Extract the [X, Y] coordinate from the center of the cell holding the provided text.  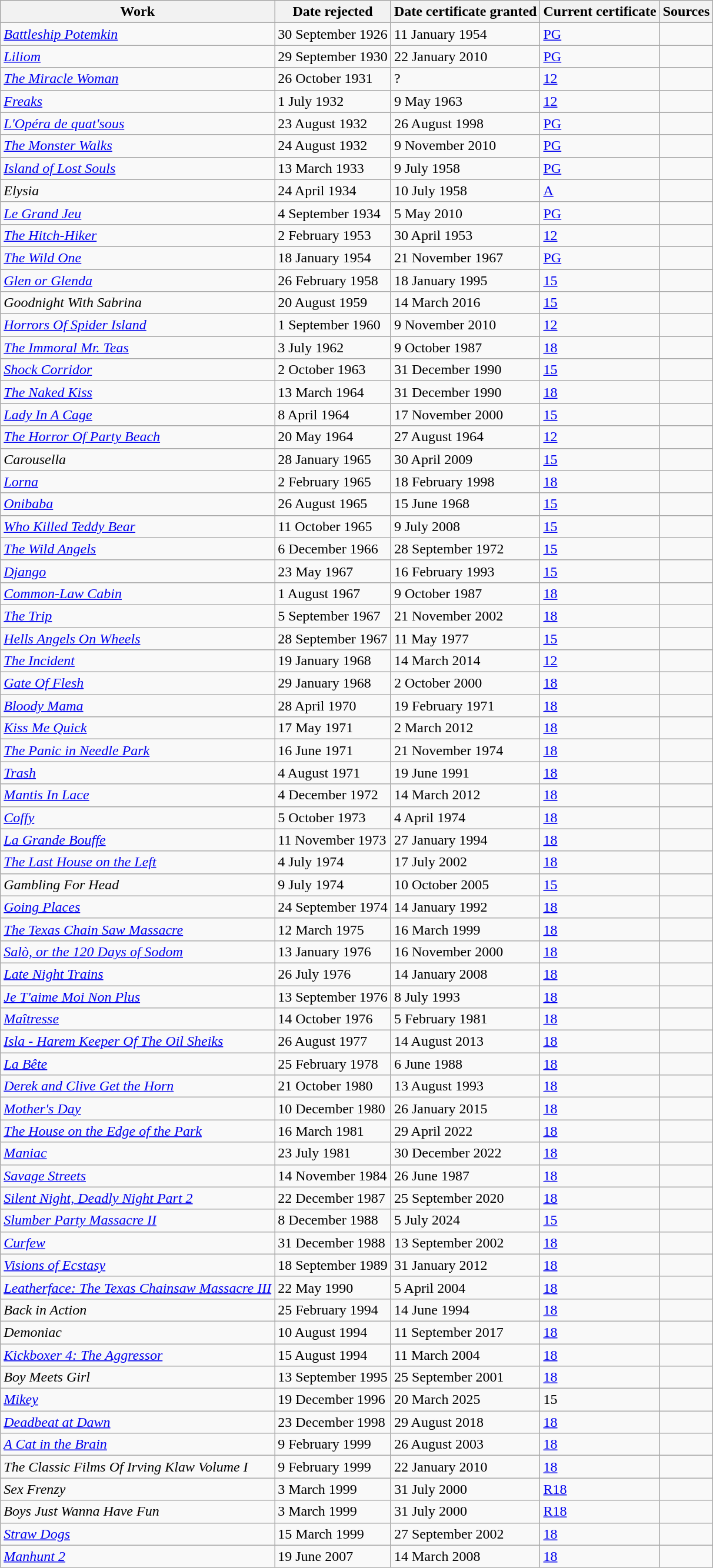
The Immoral Mr. Teas [138, 348]
Salò, or the 120 Days of Sodom [138, 952]
The Wild One [138, 258]
2 October 2000 [465, 683]
11 January 1954 [465, 34]
23 August 1932 [333, 124]
Boys Just Wanna Have Fun [138, 1512]
11 March 2004 [465, 1355]
2 February 1965 [333, 482]
29 September 1930 [333, 56]
30 April 1953 [465, 235]
Island of Lost Souls [138, 168]
La Bête [138, 1064]
19 February 1971 [465, 706]
4 December 1972 [333, 795]
15 August 1994 [333, 1355]
26 July 1976 [333, 974]
19 December 1996 [333, 1400]
26 August 1965 [333, 504]
Savage Streets [138, 1176]
The Wild Angels [138, 549]
Slumber Party Massacre II [138, 1220]
6 December 1966 [333, 549]
15 March 1999 [333, 1534]
Kiss Me Quick [138, 728]
Deadbeat at Dawn [138, 1422]
22 December 1987 [333, 1198]
16 March 1999 [465, 929]
25 February 1994 [333, 1310]
5 July 2024 [465, 1220]
Mother's Day [138, 1109]
? [465, 79]
Je T'aime Moi Non Plus [138, 997]
5 May 2010 [465, 213]
26 January 2015 [465, 1109]
The Texas Chain Saw Massacre [138, 929]
14 June 1994 [465, 1310]
La Grande Bouffe [138, 840]
5 February 1981 [465, 1019]
18 January 1995 [465, 281]
Date certificate granted [465, 12]
26 February 1958 [333, 281]
10 December 1980 [333, 1109]
9 May 1963 [465, 101]
Curfew [138, 1243]
19 June 1991 [465, 773]
23 July 1981 [333, 1153]
21 November 2002 [465, 616]
Sex Frenzy [138, 1489]
Work [138, 12]
18 January 1954 [333, 258]
26 August 1977 [333, 1042]
13 March 1964 [333, 392]
14 March 2008 [465, 1556]
Kickboxer 4: The Aggressor [138, 1355]
Shock Corridor [138, 370]
20 May 1964 [333, 437]
2 March 2012 [465, 728]
Coffy [138, 818]
Lady In A Cage [138, 415]
3 July 1962 [333, 348]
10 July 1958 [465, 191]
26 June 1987 [465, 1176]
29 August 2018 [465, 1422]
27 August 1964 [465, 437]
The Naked Kiss [138, 392]
1 August 1967 [333, 593]
13 August 1993 [465, 1086]
Django [138, 571]
27 January 1994 [465, 840]
L'Opéra de quat'sous [138, 124]
20 March 2025 [465, 1400]
14 October 1976 [333, 1019]
Bloody Mama [138, 706]
The Classic Films Of Irving Klaw Volume I [138, 1467]
14 March 2012 [465, 795]
5 September 1967 [333, 616]
Back in Action [138, 1310]
Goodnight With Sabrina [138, 303]
28 September 1972 [465, 549]
21 October 1980 [333, 1086]
30 December 2022 [465, 1153]
8 July 1993 [465, 997]
Isla - Harem Keeper Of The Oil Sheiks [138, 1042]
Gambling For Head [138, 885]
Manhunt 2 [138, 1556]
Leatherface: The Texas Chainsaw Massacre III [138, 1287]
30 April 2009 [465, 459]
Horrors Of Spider Island [138, 325]
Maîtresse [138, 1019]
29 January 1968 [333, 683]
21 November 1967 [465, 258]
24 August 1932 [333, 146]
Visions of Ecstasy [138, 1265]
The Miracle Woman [138, 79]
26 October 1931 [333, 79]
11 September 2017 [465, 1332]
29 April 2022 [465, 1131]
Silent Night, Deadly Night Part 2 [138, 1198]
10 August 1994 [333, 1332]
Elysia [138, 191]
8 December 1988 [333, 1220]
Date rejected [333, 12]
The House on the Edge of the Park [138, 1131]
18 February 1998 [465, 482]
Liliom [138, 56]
15 June 1968 [465, 504]
5 April 2004 [465, 1287]
9 July 2008 [465, 526]
5 October 1973 [333, 818]
28 April 1970 [333, 706]
14 August 2013 [465, 1042]
31 January 2012 [465, 1265]
Carousella [138, 459]
2 October 1963 [333, 370]
The Horror Of Party Beach [138, 437]
Hells Angels On Wheels [138, 638]
1 July 1932 [333, 101]
16 March 1981 [333, 1131]
23 May 1967 [333, 571]
4 April 1974 [465, 818]
16 June 1971 [333, 750]
13 January 1976 [333, 952]
8 April 1964 [333, 415]
4 August 1971 [333, 773]
A Cat in the Brain [138, 1444]
9 July 1958 [465, 168]
Going Places [138, 907]
13 September 1976 [333, 997]
17 November 2000 [465, 415]
9 July 1974 [333, 885]
Lorna [138, 482]
Sources [686, 12]
1 September 1960 [333, 325]
24 September 1974 [333, 907]
Gate Of Flesh [138, 683]
13 March 1933 [333, 168]
23 December 1998 [333, 1422]
14 January 2008 [465, 974]
14 November 1984 [333, 1176]
Trash [138, 773]
Glen or Glenda [138, 281]
11 October 1965 [333, 526]
14 March 2014 [465, 661]
Boy Meets Girl [138, 1377]
11 November 1973 [333, 840]
11 May 1977 [465, 638]
The Panic in Needle Park [138, 750]
4 July 1974 [333, 862]
Straw Dogs [138, 1534]
Late Night Trains [138, 974]
22 May 1990 [333, 1287]
31 December 1988 [333, 1243]
4 September 1934 [333, 213]
19 January 1968 [333, 661]
30 September 1926 [333, 34]
Mantis In Lace [138, 795]
28 September 1967 [333, 638]
Battleship Potemkin [138, 34]
Mikey [138, 1400]
The Hitch-Hiker [138, 235]
Derek and Clive Get the Horn [138, 1086]
18 September 1989 [333, 1265]
12 March 1975 [333, 929]
14 March 2016 [465, 303]
Onibaba [138, 504]
17 May 1971 [333, 728]
16 February 1993 [465, 571]
Who Killed Teddy Bear [138, 526]
Current certificate [600, 12]
14 January 1992 [465, 907]
27 September 2002 [465, 1534]
25 February 1978 [333, 1064]
Freaks [138, 101]
13 September 1995 [333, 1377]
Common-Law Cabin [138, 593]
The Last House on the Left [138, 862]
2 February 1953 [333, 235]
A [600, 191]
Demoniac [138, 1332]
13 September 2002 [465, 1243]
16 November 2000 [465, 952]
25 September 2001 [465, 1377]
The Incident [138, 661]
21 November 1974 [465, 750]
Maniac [138, 1153]
19 June 2007 [333, 1556]
24 April 1934 [333, 191]
26 August 2003 [465, 1444]
The Trip [138, 616]
The Monster Walks [138, 146]
20 August 1959 [333, 303]
Le Grand Jeu [138, 213]
28 January 1965 [333, 459]
25 September 2020 [465, 1198]
26 August 1998 [465, 124]
10 October 2005 [465, 885]
6 June 1988 [465, 1064]
17 July 2002 [465, 862]
